Extract the (X, Y) coordinate from the center of the cell holding the provided text.  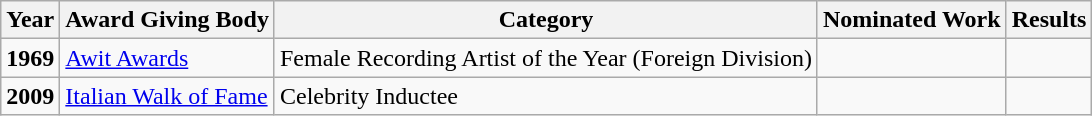
Nominated Work (912, 20)
Awit Awards (168, 58)
Award Giving Body (168, 20)
Female Recording Artist of the Year (Foreign Division) (546, 58)
Year (30, 20)
1969 (30, 58)
Results (1049, 20)
2009 (30, 96)
Category (546, 20)
Italian Walk of Fame (168, 96)
Celebrity Inductee (546, 96)
